Extract the (x, y) coordinate from the center of the cell holding the provided text.  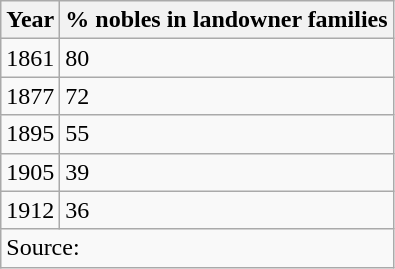
39 (226, 172)
1895 (30, 134)
% nobles in landowner families (226, 20)
36 (226, 210)
72 (226, 96)
1905 (30, 172)
Year (30, 20)
55 (226, 134)
80 (226, 58)
1861 (30, 58)
Source: (197, 248)
1912 (30, 210)
1877 (30, 96)
